Provide the (X, Y) coordinate of the cell's center where the given text is located.  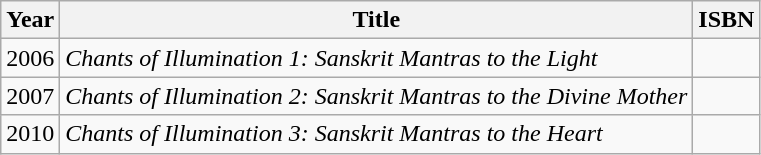
2006 (30, 58)
Chants of Illumination 3: Sanskrit Mantras to the Heart (376, 134)
Chants of Illumination 2: Sanskrit Mantras to the Divine Mother (376, 96)
Chants of Illumination 1: Sanskrit Mantras to the Light (376, 58)
2007 (30, 96)
Year (30, 20)
2010 (30, 134)
ISBN (726, 20)
Title (376, 20)
